Search for the cell housing the specified text and yield its [x, y] center coordinate. 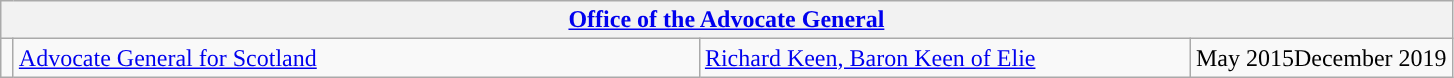
Advocate General for Scotland [356, 58]
Office of the Advocate General [726, 20]
Richard Keen, Baron Keen of Elie [944, 58]
May 2015December 2019 [1321, 58]
